For the text-containing cell, return its midpoint in (x, y) coordinate format. 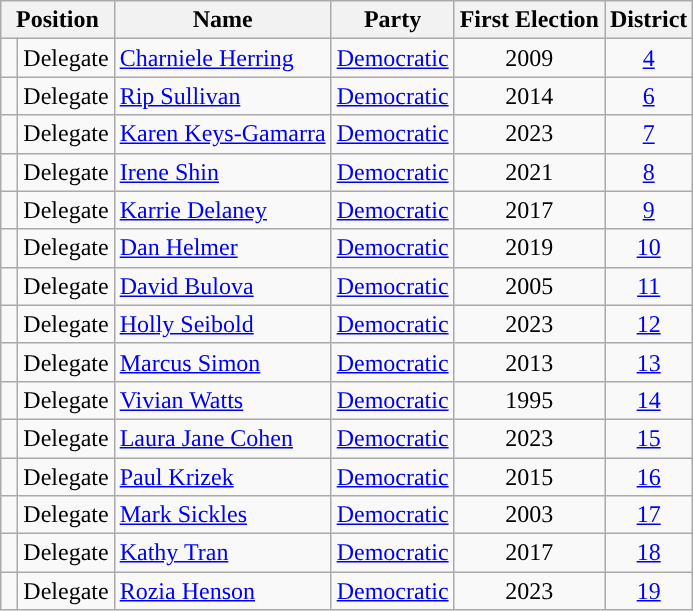
2021 (529, 172)
2019 (529, 248)
17 (648, 515)
Irene Shin (222, 172)
Mark Sickles (222, 515)
Karen Keys-Gamarra (222, 134)
16 (648, 477)
6 (648, 96)
Charniele Herring (222, 58)
1995 (529, 400)
13 (648, 362)
Rozia Henson (222, 591)
Party (392, 20)
15 (648, 438)
Dan Helmer (222, 248)
Holly Seibold (222, 324)
2005 (529, 286)
12 (648, 324)
2015 (529, 477)
Vivian Watts (222, 400)
Laura Jane Cohen (222, 438)
14 (648, 400)
First Election (529, 20)
2013 (529, 362)
8 (648, 172)
David Bulova (222, 286)
2014 (529, 96)
2003 (529, 515)
4 (648, 58)
9 (648, 210)
Kathy Tran (222, 553)
District (648, 20)
11 (648, 286)
Karrie Delaney (222, 210)
10 (648, 248)
Marcus Simon (222, 362)
Rip Sullivan (222, 96)
18 (648, 553)
19 (648, 591)
7 (648, 134)
Paul Krizek (222, 477)
2009 (529, 58)
Name (222, 20)
Position (58, 20)
